Return the (X, Y) coordinate for the center point of the cell that contains the specified text.  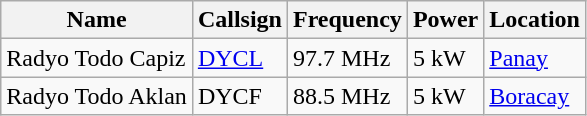
Name (97, 20)
Radyo Todo Capiz (97, 58)
Boracay (535, 96)
Panay (535, 58)
Location (535, 20)
88.5 MHz (347, 96)
Callsign (240, 20)
DYCF (240, 96)
Radyo Todo Aklan (97, 96)
Frequency (347, 20)
97.7 MHz (347, 58)
Power (445, 20)
DYCL (240, 58)
